Capture the cell that displays the provided text and extract its (X, Y) central coordinate. 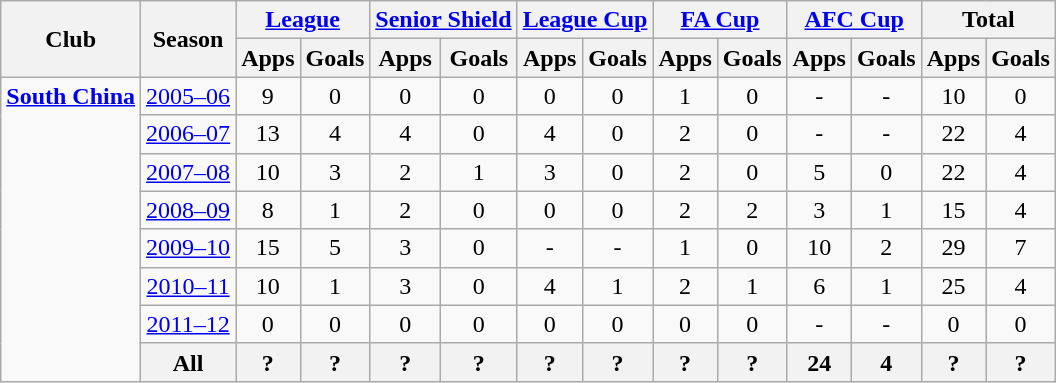
League Cup (585, 20)
All (188, 362)
6 (819, 286)
2009–10 (188, 248)
25 (953, 286)
Total (988, 20)
13 (268, 134)
7 (1021, 248)
2006–07 (188, 134)
2008–09 (188, 210)
League (303, 20)
AFC Cup (854, 20)
24 (819, 362)
29 (953, 248)
South China (71, 229)
2005–06 (188, 96)
9 (268, 96)
2011–12 (188, 324)
Season (188, 39)
Senior Shield (444, 20)
8 (268, 210)
2007–08 (188, 172)
Club (71, 39)
FA Cup (720, 20)
2010–11 (188, 286)
